Search for the cell housing the specified text and yield its (X, Y) center coordinate. 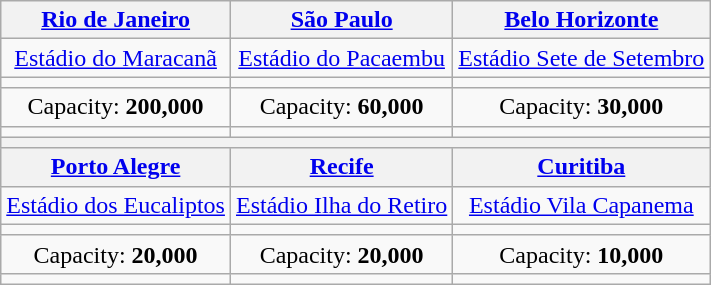
Rio de Janeiro (116, 20)
Estádio dos Eucaliptos (116, 205)
Estádio do Maracanã (116, 58)
Porto Alegre (116, 167)
Estádio Sete de Setembro (582, 58)
Capacity: 60,000 (341, 107)
Capacity: 200,000 (116, 107)
São Paulo (341, 20)
Estádio Vila Capanema (582, 205)
Belo Horizonte (582, 20)
Capacity: 30,000 (582, 107)
Capacity: 10,000 (582, 254)
Curitiba (582, 167)
Recife (341, 167)
Estádio Ilha do Retiro (341, 205)
Estádio do Pacaembu (341, 58)
